Identify which cell holds the provided text, then report its [X, Y] central coordinate. 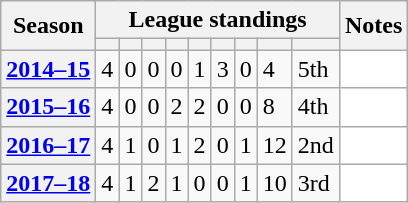
2014–15 [48, 69]
League standings [218, 20]
3 [222, 69]
3rd [316, 183]
2nd [316, 145]
Notes [373, 26]
5th [316, 69]
12 [274, 145]
2016–17 [48, 145]
2017–18 [48, 183]
8 [274, 107]
4th [316, 107]
Season [48, 26]
10 [274, 183]
2015–16 [48, 107]
